Scan for the cell matching the given text and deliver its [x, y] coordinate at center. 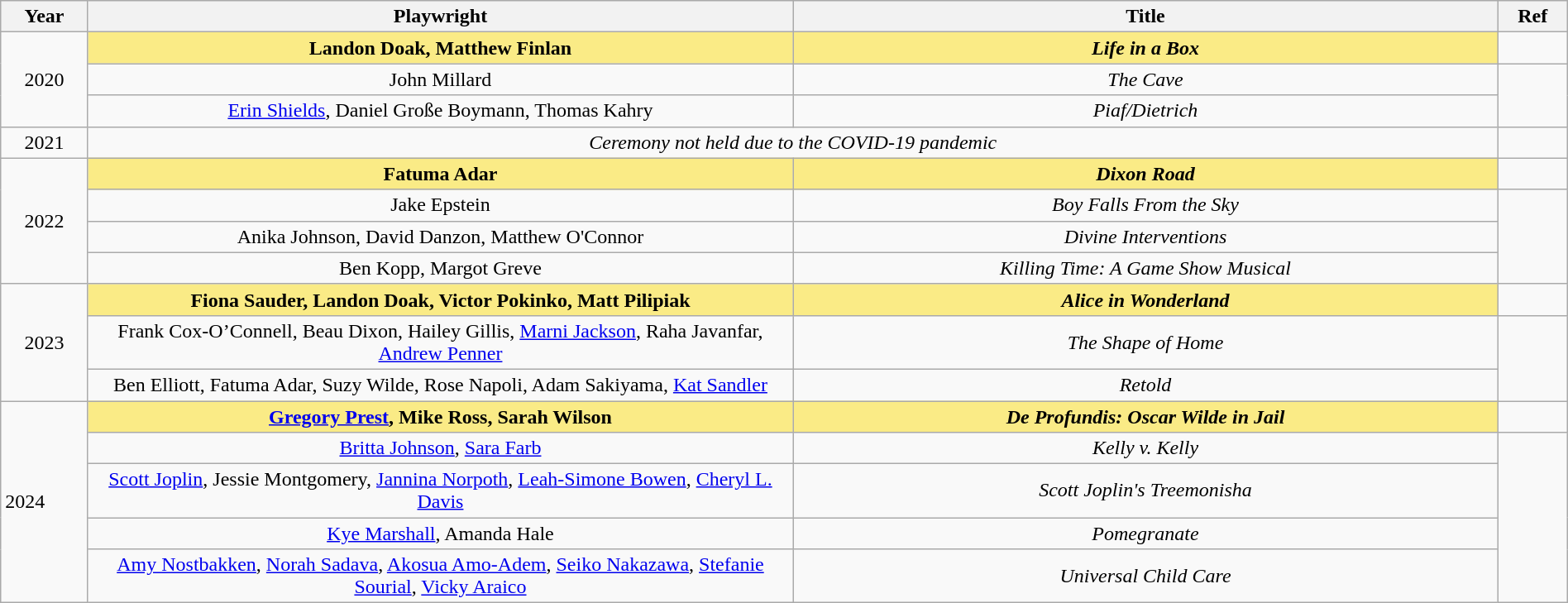
Universal Child Care [1146, 576]
John Millard [440, 79]
Amy Nostbakken, Norah Sadava, Akosua Amo-Adem, Seiko Nakazawa, Stefanie Sourial, Vicky Araico [440, 576]
Life in a Box [1146, 48]
Retold [1146, 385]
Landon Doak, Matthew Finlan [440, 48]
Dixon Road [1146, 174]
Frank Cox-O’Connell, Beau Dixon, Hailey Gillis, Marni Jackson, Raha Javanfar, Andrew Penner [440, 342]
Ben Elliott, Fatuma Adar, Suzy Wilde, Rose Napoli, Adam Sakiyama, Kat Sandler [440, 385]
Divine Interventions [1146, 237]
Fatuma Adar [440, 174]
Ben Kopp, Margot Greve [440, 268]
Kye Marshall, Amanda Hale [440, 534]
Scott Joplin, Jessie Montgomery, Jannina Norpoth, Leah-Simone Bowen, Cheryl L. Davis [440, 491]
2022 [45, 221]
Pomegranate [1146, 534]
Piaf/Dietrich [1146, 111]
2020 [45, 79]
Scott Joplin's Treemonisha [1146, 491]
Year [45, 17]
The Cave [1146, 79]
Title [1146, 17]
Gregory Prest, Mike Ross, Sarah Wilson [440, 416]
Ceremony not held due to the COVID-19 pandemic [792, 142]
2021 [45, 142]
Britta Johnson, Sara Farb [440, 448]
Boy Falls From the Sky [1146, 205]
De Profundis: Oscar Wilde in Jail [1146, 416]
The Shape of Home [1146, 342]
Ref [1532, 17]
Killing Time: A Game Show Musical [1146, 268]
Jake Epstein [440, 205]
Erin Shields, Daniel Große Boymann, Thomas Kahry [440, 111]
Anika Johnson, David Danzon, Matthew O'Connor [440, 237]
Fiona Sauder, Landon Doak, Victor Pokinko, Matt Pilipiak [440, 299]
Kelly v. Kelly [1146, 448]
Playwright [440, 17]
Alice in Wonderland [1146, 299]
2024 [45, 501]
2023 [45, 342]
